Scan for the cell matching the given text and deliver its (x, y) coordinate at center. 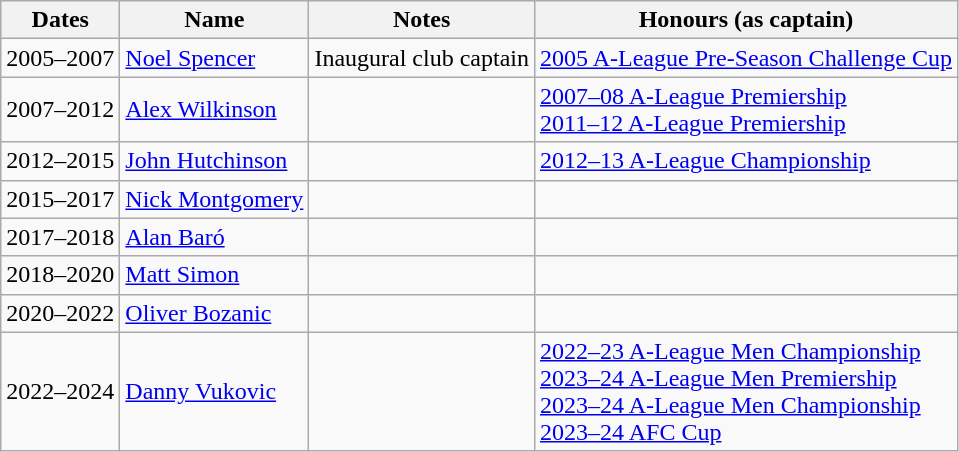
Alan Baró (214, 237)
Danny Vukovic (214, 392)
Nick Montgomery (214, 199)
2015–2017 (60, 199)
Noel Spencer (214, 58)
Honours (as captain) (746, 20)
Matt Simon (214, 275)
2012–13 A-League Championship (746, 161)
2012–2015 (60, 161)
Name (214, 20)
Dates (60, 20)
John Hutchinson (214, 161)
Inaugural club captain (422, 58)
2020–2022 (60, 313)
2007–08 A-League Premiership2011–12 A-League Premiership (746, 110)
2017–2018 (60, 237)
2022–2024 (60, 392)
Oliver Bozanic (214, 313)
Alex Wilkinson (214, 110)
2018–2020 (60, 275)
2005 A-League Pre-Season Challenge Cup (746, 58)
2005–2007 (60, 58)
2022–23 A-League Men Championship2023–24 A-League Men Premiership2023–24 A-League Men Championship2023–24 AFC Cup (746, 392)
2007–2012 (60, 110)
Notes (422, 20)
